Locate the cell with the specified text and output its [X, Y] center coordinate. 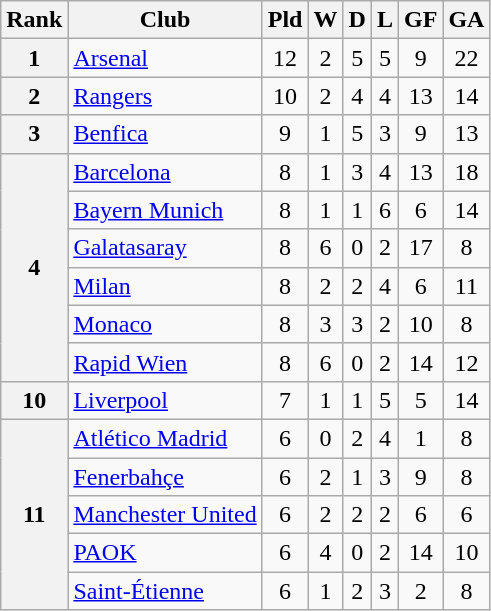
Benfica [165, 134]
GF [420, 20]
L [384, 20]
Milan [165, 286]
7 [285, 400]
Club [165, 20]
Atlético Madrid [165, 438]
22 [466, 58]
Rapid Wien [165, 362]
Rangers [165, 96]
W [326, 20]
Pld [285, 20]
D [357, 20]
Fenerbahçe [165, 477]
Manchester United [165, 515]
Barcelona [165, 172]
Arsenal [165, 58]
18 [466, 172]
Saint-Étienne [165, 591]
Liverpool [165, 400]
Rank [34, 20]
PAOK [165, 553]
Galatasaray [165, 248]
GA [466, 20]
17 [420, 248]
Monaco [165, 324]
Bayern Munich [165, 210]
